Locate the cell with the specified text and output its [X, Y] center coordinate. 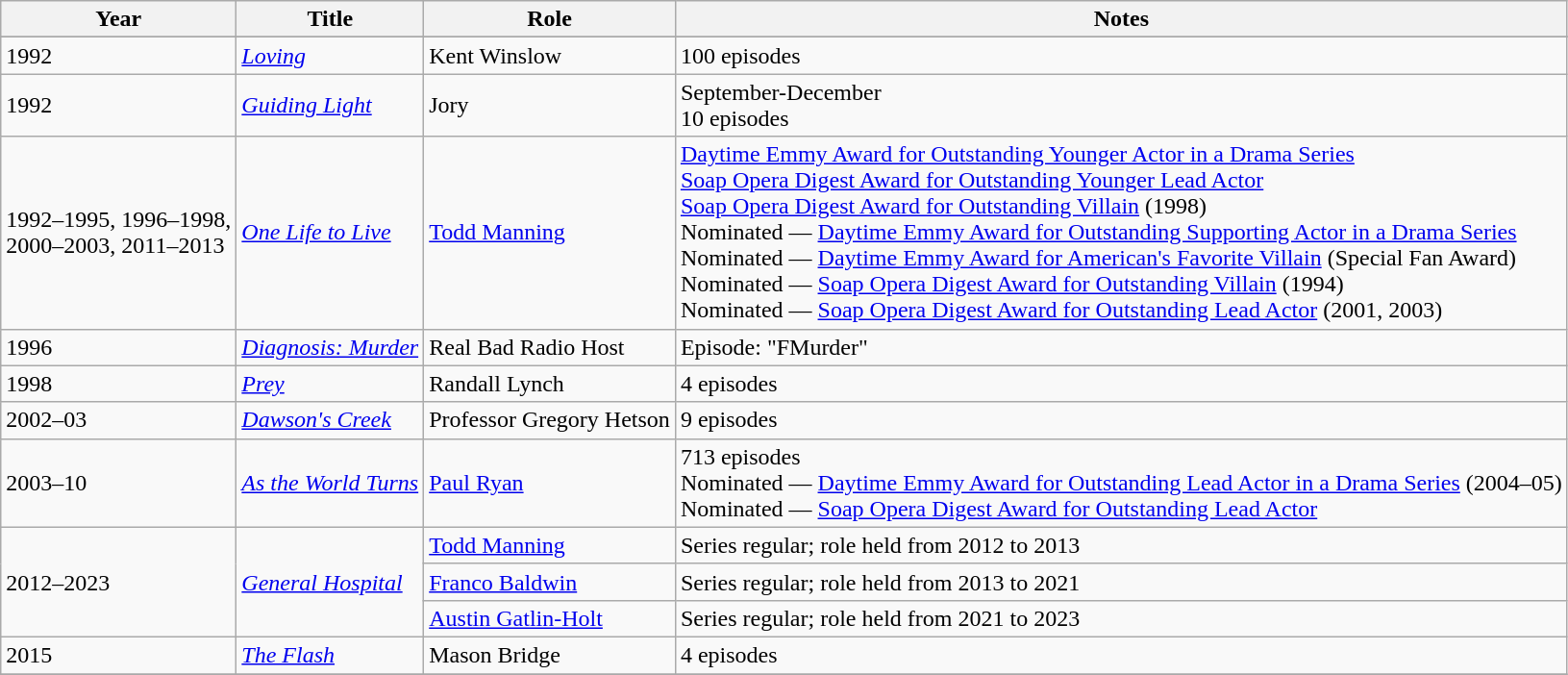
2002–03 [119, 420]
Franco Baldwin [550, 582]
2003–10 [119, 483]
Episode: "FMurder" [1121, 347]
Jory [550, 106]
1992–1995, 1996–1998,2000–2003, 2011–2013 [119, 233]
General Hospital [331, 582]
Randall Lynch [550, 384]
Real Bad Radio Host [550, 347]
Prey [331, 384]
Series regular; role held from 2021 to 2023 [1121, 618]
Loving [331, 56]
As the World Turns [331, 483]
Series regular; role held from 2013 to 2021 [1121, 582]
Notes [1121, 19]
The Flash [331, 655]
Dawson's Creek [331, 420]
September-December10 episodes [1121, 106]
Mason Bridge [550, 655]
2015 [119, 655]
Year [119, 19]
Title [331, 19]
Diagnosis: Murder [331, 347]
Guiding Light [331, 106]
Austin Gatlin-Holt [550, 618]
1996 [119, 347]
1998 [119, 384]
9 episodes [1121, 420]
One Life to Live [331, 233]
2012–2023 [119, 582]
Paul Ryan [550, 483]
Role [550, 19]
Kent Winslow [550, 56]
Series regular; role held from 2012 to 2013 [1121, 545]
100 episodes [1121, 56]
Professor Gregory Hetson [550, 420]
